Locate the cell with the specified text and output its (X, Y) center coordinate. 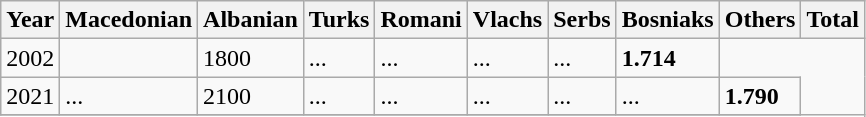
Macedonian (129, 20)
2002 (30, 58)
Vlachs (507, 20)
Turks (339, 20)
2100 (251, 96)
Others (760, 20)
1.790 (760, 96)
Total (833, 20)
Bosniaks (668, 20)
Romani (421, 20)
Albanian (251, 20)
Serbs (582, 20)
1800 (251, 58)
1.714 (668, 58)
Year (30, 20)
2021 (30, 96)
